Return (x, y) of the center of cell containing provided text 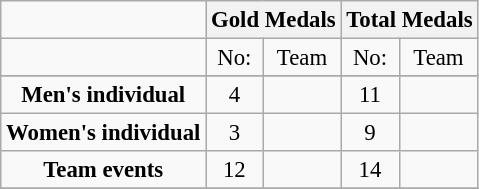
4 (234, 95)
14 (370, 170)
11 (370, 95)
Gold Medals (274, 20)
3 (234, 133)
Team events (104, 170)
Total Medals (410, 20)
Men's individual (104, 95)
Women's individual (104, 133)
9 (370, 133)
12 (234, 170)
